Return the (X, Y) coordinate for the center point of the cell that contains the specified text.  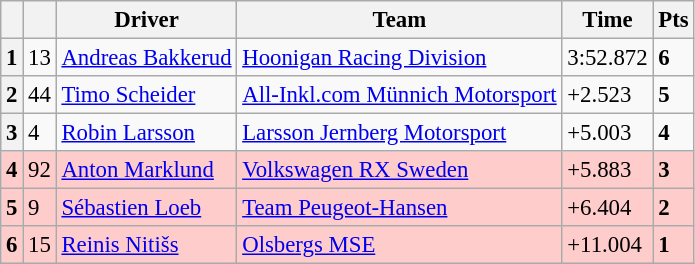
44 (40, 95)
Timo Scheider (146, 95)
Sébastien Loeb (146, 208)
+5.883 (608, 170)
Team (400, 20)
Team Peugeot-Hansen (400, 208)
Volkswagen RX Sweden (400, 170)
Hoonigan Racing Division (400, 58)
Time (608, 20)
92 (40, 170)
9 (40, 208)
13 (40, 58)
Andreas Bakkerud (146, 58)
Reinis Nitišs (146, 245)
Larsson Jernberg Motorsport (400, 133)
Pts (674, 20)
15 (40, 245)
+2.523 (608, 95)
+6.404 (608, 208)
All-Inkl.com Münnich Motorsport (400, 95)
+5.003 (608, 133)
Anton Marklund (146, 170)
Robin Larsson (146, 133)
3:52.872 (608, 58)
Driver (146, 20)
+11.004 (608, 245)
Olsbergs MSE (400, 245)
